Locate the cell with the specified text and output its (x, y) center coordinate. 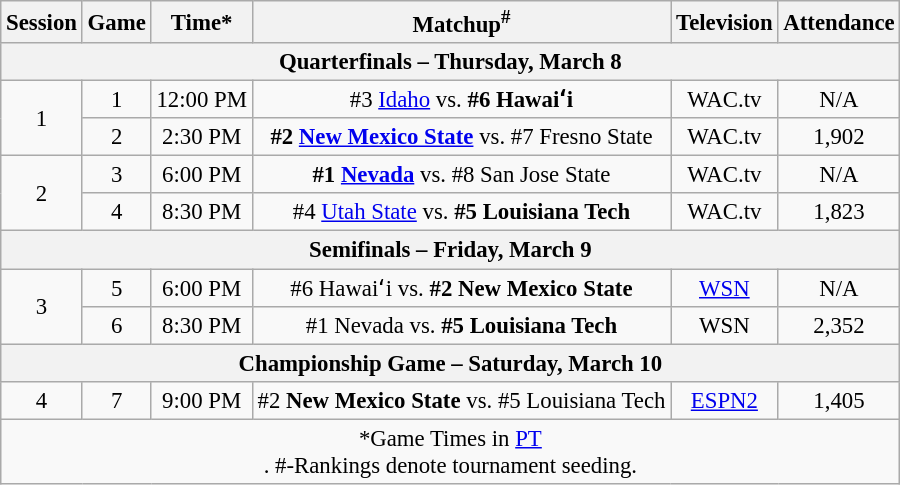
Session (42, 22)
6 (116, 325)
#1 Nevada vs. #5 Louisiana Tech (462, 325)
Television (724, 22)
1,405 (839, 400)
5 (116, 288)
Quarterfinals – Thursday, March 8 (450, 62)
1,823 (839, 213)
1,902 (839, 137)
ESPN2 (724, 400)
#3 Idaho vs. #6 Hawaiʻi (462, 100)
9:00 PM (202, 400)
2,352 (839, 325)
12:00 PM (202, 100)
7 (116, 400)
#6 Hawaiʻi vs. #2 New Mexico State (462, 288)
Matchup# (462, 22)
Attendance (839, 22)
Semifinals – Friday, March 9 (450, 250)
Game (116, 22)
#1 Nevada vs. #8 San Jose State (462, 175)
*Game Times in PT. #-Rankings denote tournament seeding. (450, 452)
#2 New Mexico State vs. #7 Fresno State (462, 137)
#2 New Mexico State vs. #5 Louisiana Tech (462, 400)
#4 Utah State vs. #5 Louisiana Tech (462, 213)
Championship Game – Saturday, March 10 (450, 363)
2:30 PM (202, 137)
Time* (202, 22)
